Locate the cell with the specified text and output its [X, Y] center coordinate. 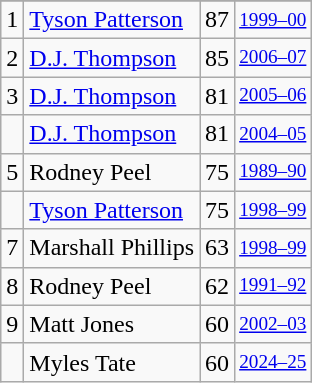
Matt Jones [112, 324]
1 [12, 20]
Marshall Phillips [112, 248]
9 [12, 324]
1991–92 [273, 286]
85 [218, 58]
2002–03 [273, 324]
2024–25 [273, 362]
2 [12, 58]
1989–90 [273, 172]
62 [218, 286]
5 [12, 172]
2006–07 [273, 58]
1999–00 [273, 20]
8 [12, 286]
3 [12, 96]
2005–06 [273, 96]
87 [218, 20]
63 [218, 248]
Myles Tate [112, 362]
2004–05 [273, 134]
7 [12, 248]
